Locate the cell with the specified text and output its (x, y) center coordinate. 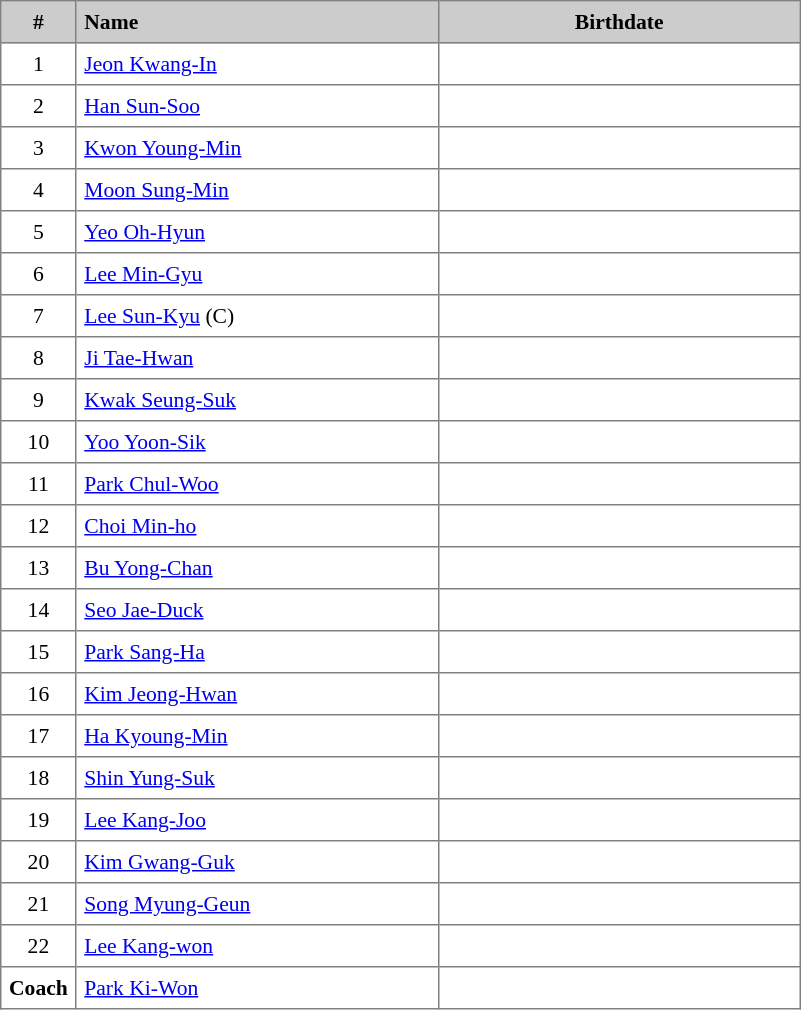
7 (38, 316)
22 (38, 946)
13 (38, 568)
Lee Min-Gyu (257, 274)
15 (38, 652)
12 (38, 526)
16 (38, 694)
# (38, 22)
6 (38, 274)
Birthdate (619, 22)
9 (38, 400)
10 (38, 442)
11 (38, 484)
3 (38, 148)
Yoo Yoon-Sik (257, 442)
18 (38, 778)
Song Myung-Geun (257, 904)
Lee Kang-Joo (257, 820)
Moon Sung-Min (257, 190)
14 (38, 610)
Choi Min-ho (257, 526)
5 (38, 232)
20 (38, 862)
Kim Gwang-Guk (257, 862)
Name (257, 22)
Ji Tae-Hwan (257, 358)
Yeo Oh-Hyun (257, 232)
Lee Sun-Kyu (C) (257, 316)
Shin Yung-Suk (257, 778)
4 (38, 190)
Coach (38, 988)
Lee Kang-won (257, 946)
Bu Yong-Chan (257, 568)
Ha Kyoung-Min (257, 736)
Han Sun-Soo (257, 106)
19 (38, 820)
Jeon Kwang-In (257, 64)
Kim Jeong-Hwan (257, 694)
Park Sang-Ha (257, 652)
21 (38, 904)
1 (38, 64)
Kwak Seung-Suk (257, 400)
2 (38, 106)
Seo Jae-Duck (257, 610)
Park Chul-Woo (257, 484)
Kwon Young-Min (257, 148)
Park Ki-Won (257, 988)
8 (38, 358)
17 (38, 736)
